Return the [x, y] coordinate for the center point of the cell that contains the specified text.  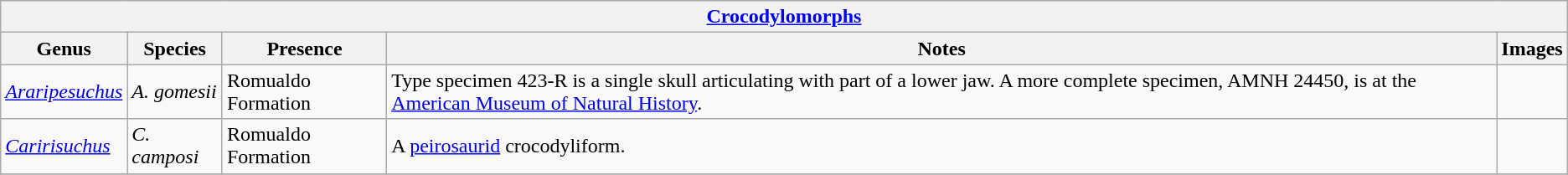
Crocodylomorphs [784, 17]
Species [175, 49]
Images [1532, 49]
A peirosaurid crocodyliform. [941, 146]
Notes [941, 49]
Genus [64, 49]
Araripesuchus [64, 92]
Presence [304, 49]
Caririsuchus [64, 146]
C. camposi [175, 146]
A. gomesii [175, 92]
